Capture the cell that displays the provided text and extract its (x, y) central coordinate. 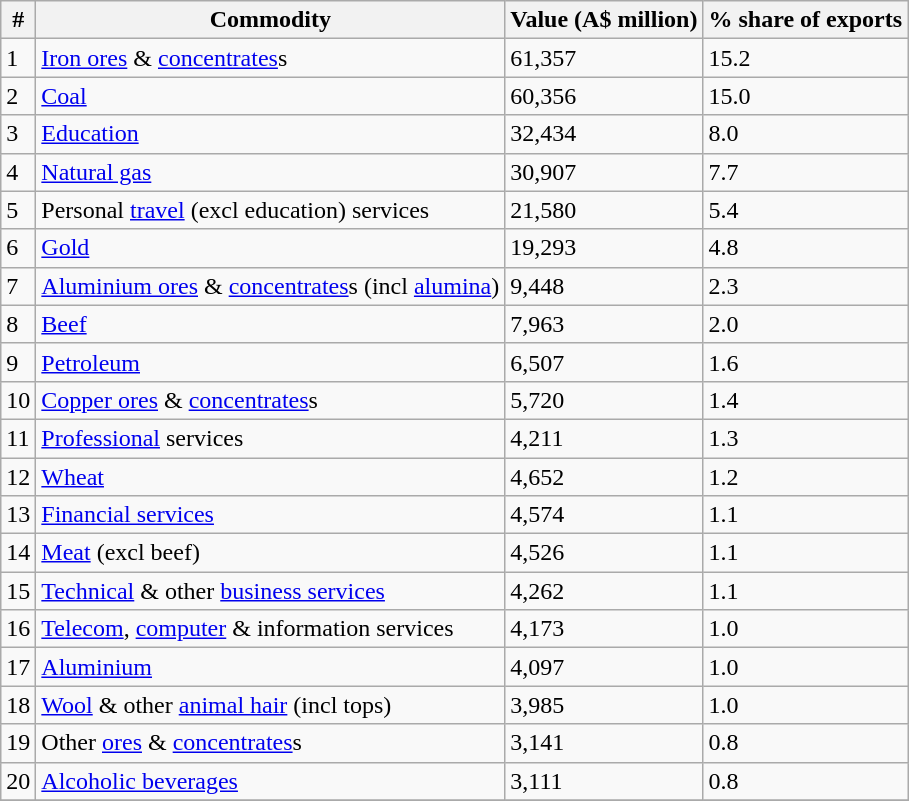
2 (18, 96)
30,907 (604, 172)
13 (18, 515)
14 (18, 553)
Aluminium (270, 667)
Beef (270, 324)
12 (18, 477)
32,434 (604, 134)
3 (18, 134)
6,507 (604, 362)
5 (18, 210)
Alcoholic beverages (270, 781)
9 (18, 362)
15.2 (806, 58)
7 (18, 286)
16 (18, 629)
1.2 (806, 477)
15 (18, 591)
4 (18, 172)
21,580 (604, 210)
18 (18, 705)
1.4 (806, 400)
Financial services (270, 515)
Other ores & concentratess (270, 743)
5.4 (806, 210)
6 (18, 248)
2.3 (806, 286)
17 (18, 667)
7,963 (604, 324)
8 (18, 324)
Technical & other business services (270, 591)
19,293 (604, 248)
3,141 (604, 743)
3,985 (604, 705)
Wheat (270, 477)
4,526 (604, 553)
% share of exports (806, 20)
15.0 (806, 96)
4,173 (604, 629)
Personal travel (excl education) services (270, 210)
Value (A$ million) (604, 20)
1.6 (806, 362)
4,574 (604, 515)
4,262 (604, 591)
4.8 (806, 248)
3,111 (604, 781)
2.0 (806, 324)
Meat (excl beef) (270, 553)
Commodity (270, 20)
Wool & other animal hair (incl tops) (270, 705)
10 (18, 400)
Copper ores & concentratess (270, 400)
61,357 (604, 58)
Petroleum (270, 362)
Education (270, 134)
60,356 (604, 96)
19 (18, 743)
Aluminium ores & concentratess (incl alumina) (270, 286)
Coal (270, 96)
7.7 (806, 172)
4,097 (604, 667)
Professional services (270, 438)
Iron ores & concentratess (270, 58)
Natural gas (270, 172)
8.0 (806, 134)
9,448 (604, 286)
5,720 (604, 400)
4,652 (604, 477)
20 (18, 781)
Telecom, computer & information services (270, 629)
Gold (270, 248)
# (18, 20)
4,211 (604, 438)
1.3 (806, 438)
1 (18, 58)
11 (18, 438)
